Output the [X, Y] coordinate of the center of the cell containing the given text.  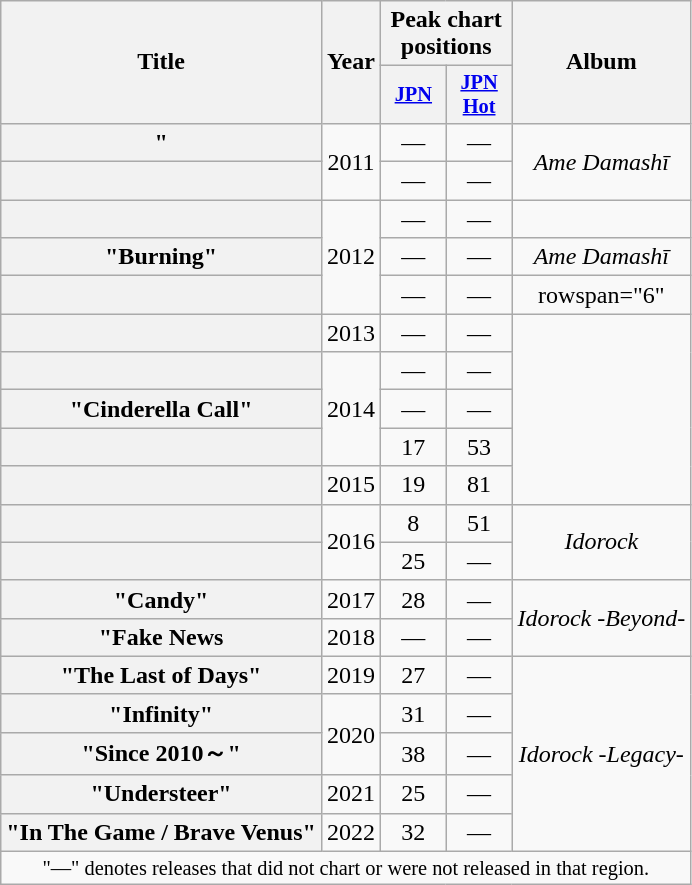
2021 [350, 794]
Idorock -Legacy- [602, 754]
" [162, 142]
51 [479, 523]
Album [602, 62]
2011 [350, 161]
Idorock -Beyond- [602, 618]
JPNHot [479, 95]
2019 [350, 675]
2020 [350, 734]
JPN [413, 95]
17 [413, 447]
"The Last of Days" [162, 675]
"Since 2010～" [162, 754]
81 [479, 485]
Peak chart positions [446, 34]
2018 [350, 637]
"Cinderella Call" [162, 409]
53 [479, 447]
"In The Game / Brave Venus" [162, 832]
27 [413, 675]
"Understeer" [162, 794]
"Infinity" [162, 713]
32 [413, 832]
2016 [350, 542]
"Burning" [162, 257]
Year [350, 62]
31 [413, 713]
"Fake News [162, 637]
38 [413, 754]
2014 [350, 409]
Title [162, 62]
"—" denotes releases that did not chart or were not released in that region. [346, 868]
8 [413, 523]
2017 [350, 599]
rowspan="6" [602, 295]
2013 [350, 333]
19 [413, 485]
2022 [350, 832]
"Candy" [162, 599]
2012 [350, 257]
28 [413, 599]
2015 [350, 485]
Idorock [602, 542]
